Search for the cell housing the specified text and yield its (x, y) center coordinate. 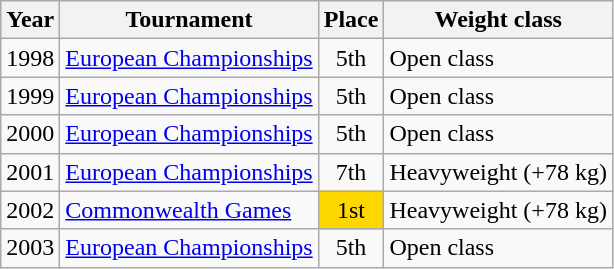
2000 (30, 134)
Weight class (498, 20)
2003 (30, 248)
1999 (30, 96)
1998 (30, 58)
Tournament (189, 20)
Commonwealth Games (189, 210)
2001 (30, 172)
1st (351, 210)
Place (351, 20)
2002 (30, 210)
7th (351, 172)
Year (30, 20)
